Provide the [X, Y] coordinate of the cell's center where the given text is located.  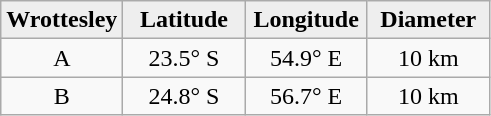
Diameter [428, 20]
A [62, 58]
B [62, 96]
Wrottesley [62, 20]
23.5° S [184, 58]
Latitude [184, 20]
56.7° E [306, 96]
Longitude [306, 20]
24.8° S [184, 96]
54.9° E [306, 58]
